Return [x, y] of the center of cell containing provided text 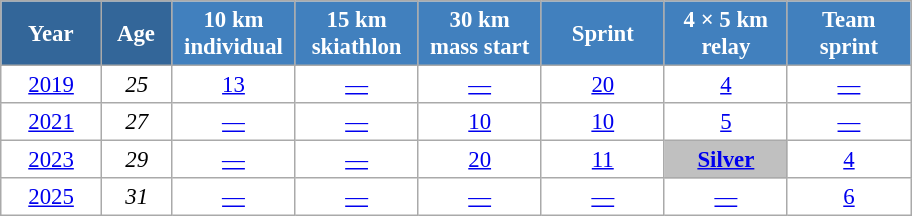
2023 [52, 160]
15 km skiathlon [356, 34]
Age [136, 34]
Team sprint [848, 34]
30 km mass start [480, 34]
10 km individual [234, 34]
4 × 5 km relay [726, 34]
25 [136, 85]
Year [52, 34]
Silver [726, 160]
2021 [52, 122]
6 [848, 197]
2025 [52, 197]
5 [726, 122]
Sprint [602, 34]
31 [136, 197]
13 [234, 85]
29 [136, 160]
2019 [52, 85]
27 [136, 122]
11 [602, 160]
